Return (X, Y) of the center of cell containing provided text 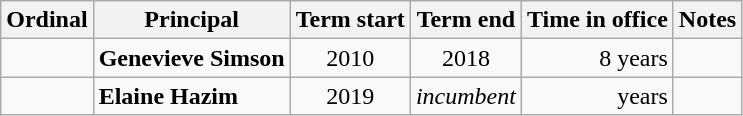
Principal (192, 20)
Notes (707, 20)
Term end (466, 20)
years (597, 96)
Term start (350, 20)
2010 (350, 58)
2019 (350, 96)
Time in office (597, 20)
Genevieve Simson (192, 58)
Ordinal (47, 20)
8 years (597, 58)
incumbent (466, 96)
2018 (466, 58)
Elaine Hazim (192, 96)
